Detect which cell encompasses the target text, then output its (x, y) center coordinate. 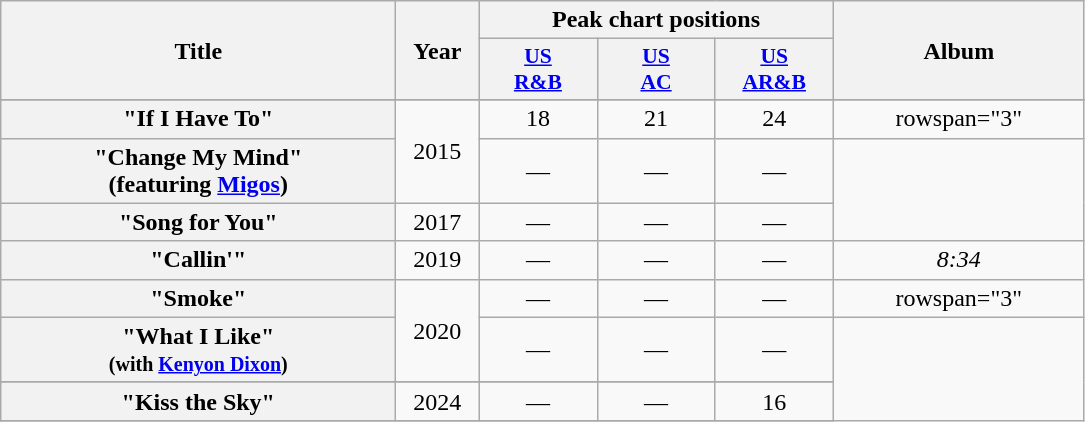
2024 (438, 401)
2015 (438, 152)
"Change My Mind" (featuring Migos) (198, 170)
Album (958, 50)
USAR&B (774, 70)
18 (538, 119)
"Smoke" (198, 298)
USR&B (538, 70)
16 (774, 401)
Year (438, 50)
Title (198, 50)
2020 (438, 330)
"If I Have To" (198, 119)
USAC (656, 70)
24 (774, 119)
"Kiss the Sky" (198, 401)
"Song for You" (198, 222)
2019 (438, 260)
Peak chart positions (656, 20)
"What I Like" (with Kenyon Dixon) (198, 350)
2017 (438, 222)
21 (656, 119)
"Callin'" (198, 260)
8:34 (958, 260)
